Locate the cell with the specified text and output its (X, Y) center coordinate. 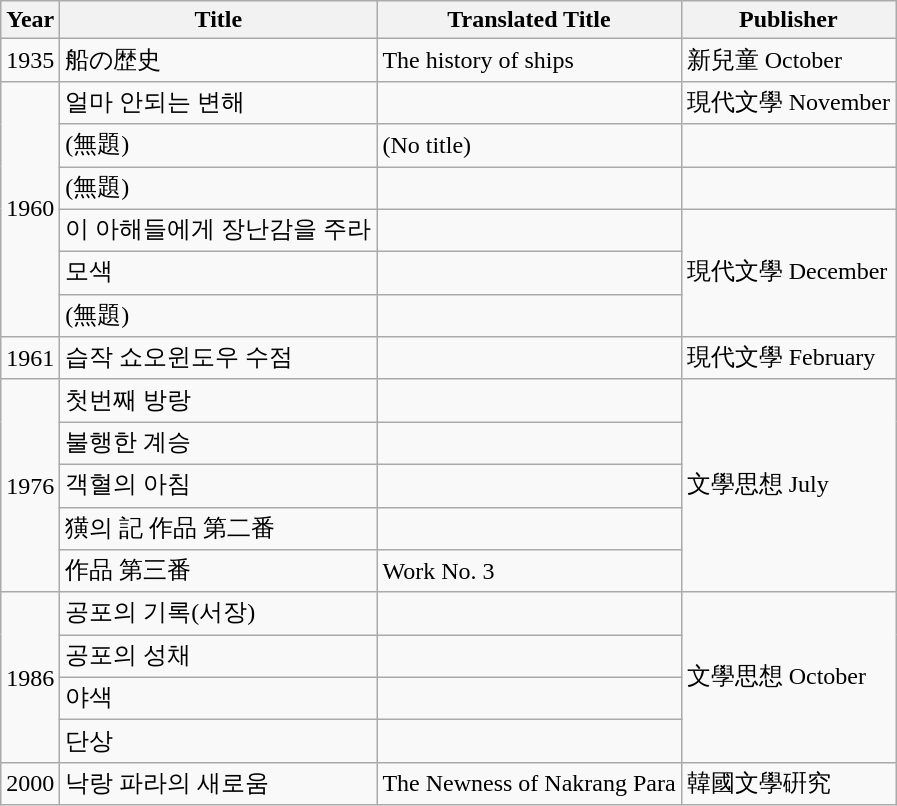
The history of ships (529, 60)
韓國文學硏究 (788, 784)
Year (30, 20)
첫번째 방랑 (218, 400)
作品 第三番 (218, 572)
2000 (30, 784)
現代文學 February (788, 358)
얼마 안되는 변해 (218, 102)
야색 (218, 698)
1961 (30, 358)
Title (218, 20)
Translated Title (529, 20)
모색 (218, 274)
1935 (30, 60)
現代文學 December (788, 273)
新兒童 October (788, 60)
文學思想 October (788, 677)
獚의 記 作品 第二番 (218, 528)
이 아해들에게 장난감을 주라 (218, 230)
Work No. 3 (529, 572)
船の歴史 (218, 60)
단상 (218, 742)
습작 쇼오윈도우 수점 (218, 358)
The Newness of Nakrang Para (529, 784)
낙랑 파라의 새로움 (218, 784)
(No title) (529, 146)
現代文學 November (788, 102)
1960 (30, 208)
공포의 기록(서장) (218, 614)
객혈의 아침 (218, 486)
1976 (30, 486)
1986 (30, 677)
불행한 계승 (218, 444)
文學思想 July (788, 486)
Publisher (788, 20)
공포의 성채 (218, 656)
